Detect which cell encompasses the target text, then output its [x, y] center coordinate. 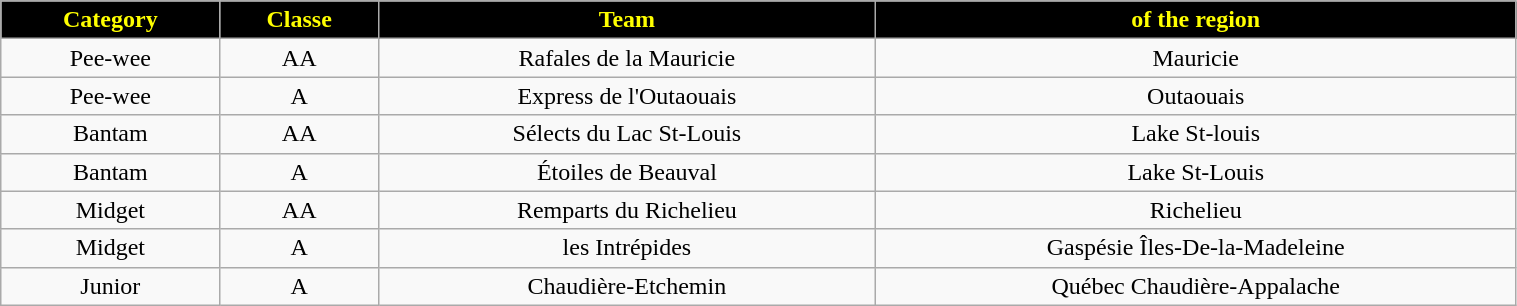
Rafales de la Mauricie [626, 58]
Team [626, 20]
Junior [110, 286]
Québec Chaudière-Appalache [1196, 286]
Étoiles de Beauval [626, 172]
Lake St-louis [1196, 134]
Chaudière-Etchemin [626, 286]
Sélects du Lac St-Louis [626, 134]
Classe [299, 20]
Express de l'Outaouais [626, 96]
les Intrépides [626, 248]
Mauricie [1196, 58]
Category [110, 20]
of the region [1196, 20]
Outaouais [1196, 96]
Gaspésie Îles-De-la-Madeleine [1196, 248]
Richelieu [1196, 210]
Remparts du Richelieu [626, 210]
Lake St-Louis [1196, 172]
